From the cell containing the given text, extract its center point as (x, y) coordinate. 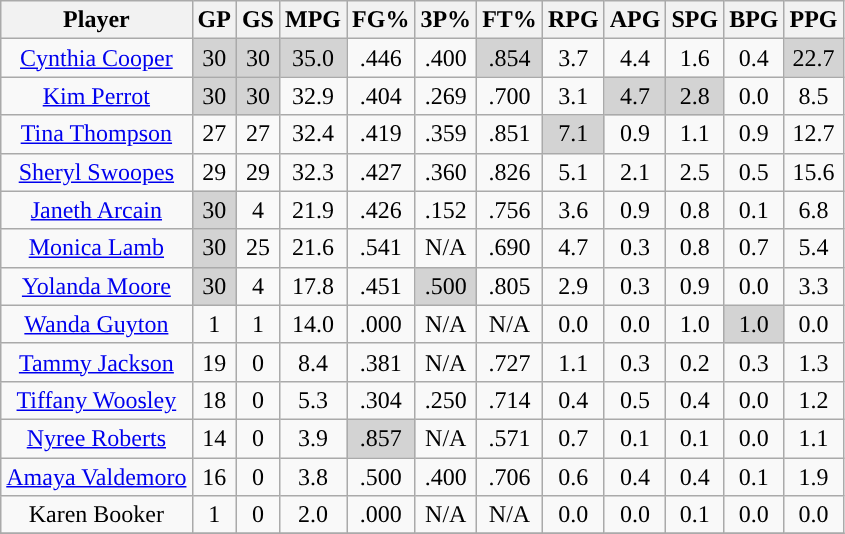
3.9 (312, 438)
18 (214, 400)
Player (96, 20)
GS (258, 20)
32.3 (312, 172)
6.8 (814, 210)
2.0 (312, 515)
8.5 (814, 96)
SPG (695, 20)
3.8 (312, 477)
.727 (510, 362)
1.3 (814, 362)
25 (258, 248)
0.6 (573, 477)
15.6 (814, 172)
5.1 (573, 172)
19 (214, 362)
.304 (381, 400)
2.1 (635, 172)
3P% (446, 20)
16 (214, 477)
22.7 (814, 58)
21.6 (312, 248)
.250 (446, 400)
2.9 (573, 286)
.756 (510, 210)
5.3 (312, 400)
3.3 (814, 286)
FT% (510, 20)
21.9 (312, 210)
.152 (446, 210)
.854 (510, 58)
Tina Thompson (96, 134)
12.7 (814, 134)
Karen Booker (96, 515)
.359 (446, 134)
.381 (381, 362)
Monica Lamb (96, 248)
.690 (510, 248)
Tammy Jackson (96, 362)
35.0 (312, 58)
.269 (446, 96)
Tiffany Woosley (96, 400)
Amaya Valdemoro (96, 477)
2.5 (695, 172)
.404 (381, 96)
7.1 (573, 134)
.851 (510, 134)
32.4 (312, 134)
.805 (510, 286)
5.4 (814, 248)
.360 (446, 172)
3.7 (573, 58)
Cynthia Cooper (96, 58)
14 (214, 438)
4.4 (635, 58)
3.1 (573, 96)
.427 (381, 172)
32.9 (312, 96)
.714 (510, 400)
Kim Perrot (96, 96)
.419 (381, 134)
Sheryl Swoopes (96, 172)
.426 (381, 210)
2.8 (695, 96)
.857 (381, 438)
PPG (814, 20)
.541 (381, 248)
.446 (381, 58)
.700 (510, 96)
Nyree Roberts (96, 438)
Wanda Guyton (96, 324)
MPG (312, 20)
3.6 (573, 210)
14.0 (312, 324)
.706 (510, 477)
1.2 (814, 400)
.451 (381, 286)
0.2 (695, 362)
17.8 (312, 286)
RPG (573, 20)
8.4 (312, 362)
.826 (510, 172)
1.9 (814, 477)
APG (635, 20)
FG% (381, 20)
Yolanda Moore (96, 286)
BPG (754, 20)
.571 (510, 438)
GP (214, 20)
1.6 (695, 58)
Janeth Arcain (96, 210)
